Capture the cell that displays the provided text and extract its (x, y) central coordinate. 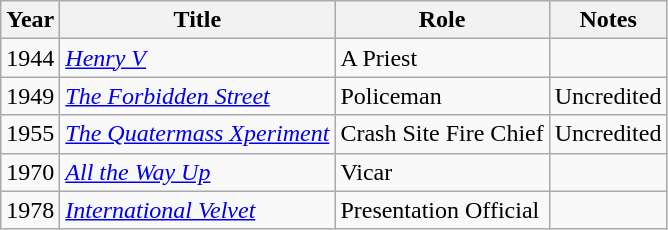
Policeman (442, 96)
Vicar (442, 172)
Crash Site Fire Chief (442, 134)
A Priest (442, 58)
Henry V (198, 58)
Presentation Official (442, 210)
1949 (30, 96)
1955 (30, 134)
International Velvet (198, 210)
Title (198, 20)
1944 (30, 58)
1978 (30, 210)
Year (30, 20)
All the Way Up (198, 172)
The Forbidden Street (198, 96)
Role (442, 20)
Notes (608, 20)
1970 (30, 172)
The Quatermass Xperiment (198, 134)
